Pinpoint the cell where the given text exists, returning its [X, Y] midpoint coordinate. 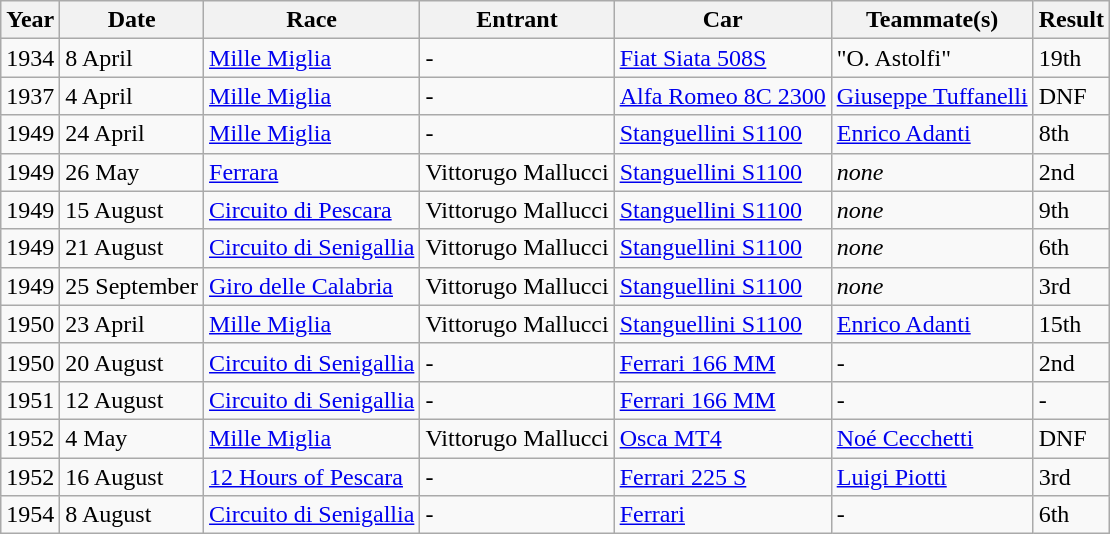
24 April [132, 134]
Ferrari 225 S [722, 477]
19th [1071, 58]
1954 [30, 515]
12 Hours of Pescara [312, 477]
8th [1071, 134]
23 April [132, 324]
15th [1071, 324]
26 May [132, 172]
Date [132, 20]
Ferrari [722, 515]
Alfa Romeo 8C 2300 [722, 96]
1937 [30, 96]
Noé Cecchetti [932, 438]
Ferrara [312, 172]
Luigi Piotti [932, 477]
25 September [132, 286]
Entrant [517, 20]
15 August [132, 210]
20 August [132, 362]
Result [1071, 20]
Car [722, 20]
1951 [30, 400]
8 April [132, 58]
Race [312, 20]
Giuseppe Tuffanelli [932, 96]
"O. Astolfi" [932, 58]
16 August [132, 477]
Year [30, 20]
Giro delle Calabria [312, 286]
21 August [132, 248]
4 May [132, 438]
8 August [132, 515]
Teammate(s) [932, 20]
1934 [30, 58]
Osca MT4 [722, 438]
4 April [132, 96]
12 August [132, 400]
Fiat Siata 508S [722, 58]
Circuito di Pescara [312, 210]
9th [1071, 210]
